Find where the given text appears and provide that cell's center as (X, Y) coordinate. 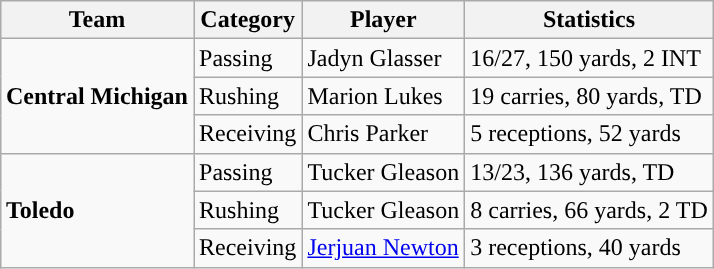
Statistics (590, 20)
16/27, 150 yards, 2 INT (590, 58)
Jadyn Glasser (384, 58)
8 carries, 66 yards, 2 TD (590, 210)
Chris Parker (384, 134)
19 carries, 80 yards, TD (590, 96)
Jerjuan Newton (384, 248)
5 receptions, 52 yards (590, 134)
3 receptions, 40 yards (590, 248)
Central Michigan (96, 96)
Marion Lukes (384, 96)
Toledo (96, 210)
Category (248, 20)
13/23, 136 yards, TD (590, 172)
Player (384, 20)
Team (96, 20)
